Scan for the cell matching the given text and deliver its [X, Y] coordinate at center. 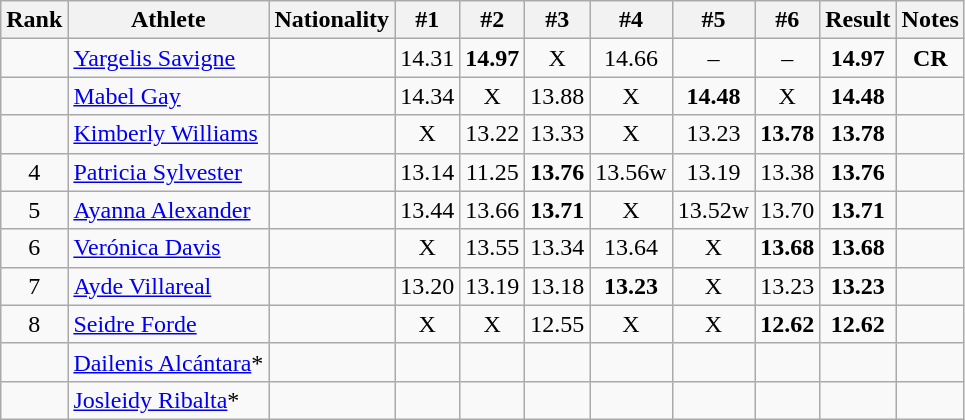
4 [34, 172]
13.56w [631, 172]
13.44 [428, 210]
#2 [492, 20]
#6 [788, 20]
6 [34, 248]
#3 [558, 20]
13.88 [558, 96]
Kimberly Williams [168, 134]
Ayanna Alexander [168, 210]
Notes [930, 20]
Verónica Davis [168, 248]
8 [34, 324]
13.70 [788, 210]
13.18 [558, 286]
13.20 [428, 286]
Athlete [168, 20]
Ayde Villareal [168, 286]
13.33 [558, 134]
13.52w [713, 210]
13.66 [492, 210]
Seidre Forde [168, 324]
Result [858, 20]
#5 [713, 20]
12.55 [558, 324]
7 [34, 286]
Nationality [332, 20]
13.22 [492, 134]
Dailenis Alcántara* [168, 362]
Rank [34, 20]
13.14 [428, 172]
13.64 [631, 248]
14.31 [428, 58]
11.25 [492, 172]
Patricia Sylvester [168, 172]
Yargelis Savigne [168, 58]
#1 [428, 20]
CR [930, 58]
14.34 [428, 96]
14.66 [631, 58]
13.55 [492, 248]
13.34 [558, 248]
#4 [631, 20]
13.38 [788, 172]
Josleidy Ribalta* [168, 400]
5 [34, 210]
Mabel Gay [168, 96]
